Return the [x, y] coordinate for the center point of the cell that contains the specified text.  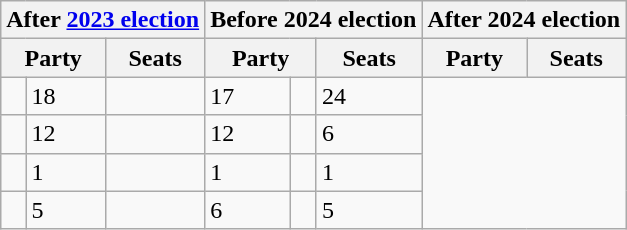
17 [248, 96]
24 [368, 96]
After 2024 election [524, 20]
18 [66, 96]
After 2023 election [103, 20]
Before 2024 election [314, 20]
